Return (X, Y) of the center of cell containing provided text 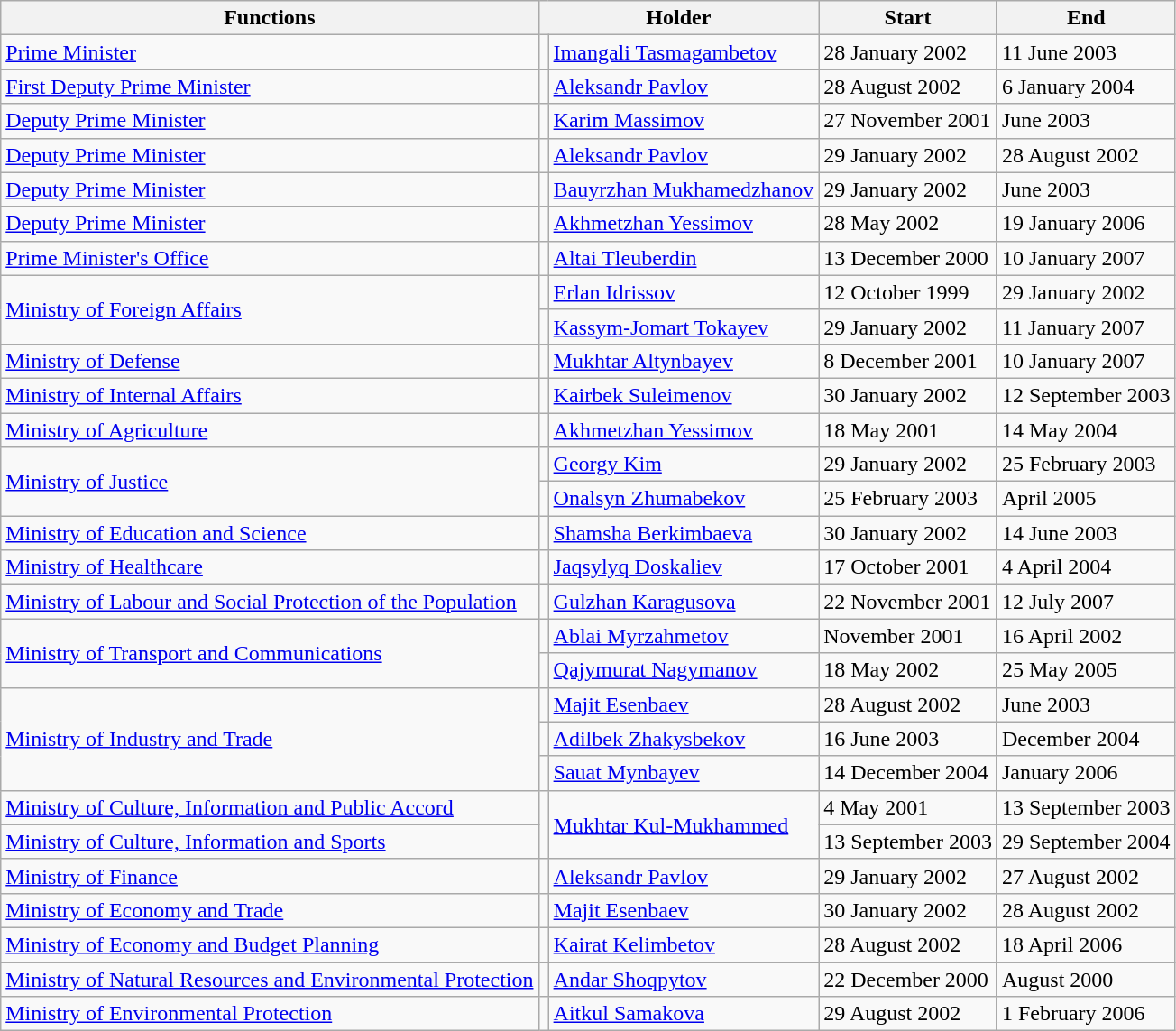
Karim Massimov (684, 121)
18 April 2006 (1086, 944)
Ministry of Agriculture (270, 430)
25 May 2005 (1086, 670)
14 May 2004 (1086, 430)
Ministry of Foreign Affairs (270, 309)
Ministry of Finance (270, 876)
December 2004 (1086, 739)
1 February 2006 (1086, 1014)
17 October 2001 (908, 567)
Altai Tleuberdin (684, 258)
12 October 1999 (908, 292)
Ministry of Education and Science (270, 533)
Mukhtar Altynbayev (684, 361)
August 2000 (1086, 979)
Mukhtar Kul-Mukhammed (684, 824)
April 2005 (1086, 499)
Ministry of Healthcare (270, 567)
Sauat Mynbayev (684, 773)
Ministry of Environmental Protection (270, 1014)
8 December 2001 (908, 361)
18 May 2001 (908, 430)
Ministry of Economy and Trade (270, 910)
22 December 2000 (908, 979)
Imangali Tasmagambetov (684, 52)
Bauyrzhan Mukhamedzhanov (684, 189)
11 January 2007 (1086, 327)
28 May 2002 (908, 224)
4 April 2004 (1086, 567)
Kairat Kelimbetov (684, 944)
November 2001 (908, 636)
Holder (678, 18)
6 January 2004 (1086, 87)
Shamsha Berkimbaeva (684, 533)
29 September 2004 (1086, 842)
Ministry of Labour and Social Protection of the Population (270, 602)
Onalsyn Zhumabekov (684, 499)
Andar Shoqpytov (684, 979)
27 November 2001 (908, 121)
Jaqsylyq Doskaliev (684, 567)
Ministry of Culture, Information and Sports (270, 842)
Ministry of Defense (270, 361)
Prime Minister's Office (270, 258)
13 December 2000 (908, 258)
29 August 2002 (908, 1014)
16 April 2002 (1086, 636)
Gulzhan Karagusova (684, 602)
16 June 2003 (908, 739)
Erlan Idrissov (684, 292)
Kassym-Jomart Tokayev (684, 327)
18 May 2002 (908, 670)
End (1086, 18)
14 December 2004 (908, 773)
19 January 2006 (1086, 224)
January 2006 (1086, 773)
Aitkul Samakova (684, 1014)
First Deputy Prime Minister (270, 87)
Ministry of Industry and Trade (270, 739)
Adilbek Zhakysbekov (684, 739)
4 May 2001 (908, 807)
Georgy Kim (684, 465)
Prime Minister (270, 52)
Ministry of Culture, Information and Public Accord (270, 807)
27 August 2002 (1086, 876)
Start (908, 18)
Ministry of Internal Affairs (270, 395)
Ministry of Natural Resources and Environmental Protection (270, 979)
12 September 2003 (1086, 395)
Ministry of Transport and Communications (270, 653)
28 January 2002 (908, 52)
Ablai Myrzahmetov (684, 636)
11 June 2003 (1086, 52)
Ministry of Justice (270, 482)
Functions (270, 18)
12 July 2007 (1086, 602)
Kairbek Suleimenov (684, 395)
22 November 2001 (908, 602)
Qajymurat Nagymanov (684, 670)
Ministry of Economy and Budget Planning (270, 944)
14 June 2003 (1086, 533)
